For the text-containing cell, return its midpoint in (x, y) coordinate format. 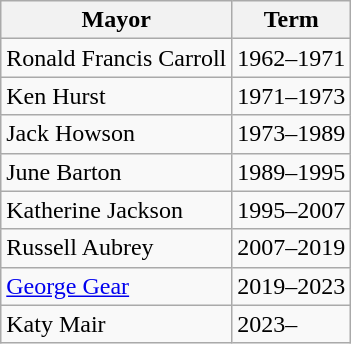
1989–1995 (292, 172)
2023– (292, 324)
Ronald Francis Carroll (116, 58)
Katherine Jackson (116, 210)
2007–2019 (292, 248)
Ken Hurst (116, 96)
Russell Aubrey (116, 248)
Term (292, 20)
June Barton (116, 172)
Jack Howson (116, 134)
Mayor (116, 20)
1962–1971 (292, 58)
1973–1989 (292, 134)
1971–1973 (292, 96)
1995–2007 (292, 210)
Katy Mair (116, 324)
George Gear (116, 286)
2019–2023 (292, 286)
